From the cell containing the given text, extract its center point as [x, y] coordinate. 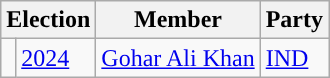
2024 [56, 58]
Election [48, 20]
Party [294, 20]
IND [294, 58]
Gohar Ali Khan [178, 58]
Member [178, 20]
